Locate the cell with the specified text and output its [X, Y] center coordinate. 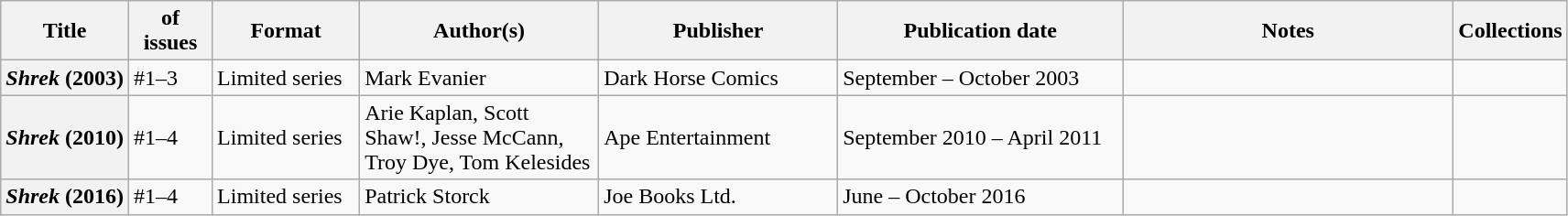
Joe Books Ltd. [718, 197]
Notes [1288, 31]
Title [65, 31]
Arie Kaplan, Scott Shaw!, Jesse McCann, Troy Dye, Tom Kelesides [480, 137]
of issues [170, 31]
September 2010 – April 2011 [980, 137]
Dark Horse Comics [718, 78]
Shrek (2003) [65, 78]
September – October 2003 [980, 78]
Format [286, 31]
#1–3 [170, 78]
Ape Entertainment [718, 137]
Mark Evanier [480, 78]
Shrek (2010) [65, 137]
Author(s) [480, 31]
Publication date [980, 31]
Publisher [718, 31]
June – October 2016 [980, 197]
Shrek (2016) [65, 197]
Collections [1510, 31]
Patrick Storck [480, 197]
